Extract the [X, Y] coordinate from the center of the cell holding the provided text.  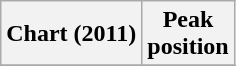
Peakposition [188, 34]
Chart (2011) [72, 34]
